Extract the (X, Y) coordinate from the center of the cell holding the provided text.  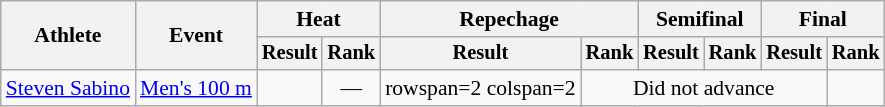
Steven Sabino (68, 88)
Heat (318, 19)
— (351, 88)
Repechage (509, 19)
Semifinal (700, 19)
Final (822, 19)
Men's 100 m (196, 88)
Athlete (68, 36)
Did not advance (704, 88)
rowspan=2 colspan=2 (480, 88)
Event (196, 36)
